For the text-containing cell, return its midpoint in [x, y] coordinate format. 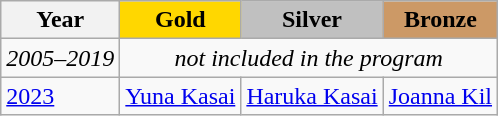
Joanna Kil [440, 96]
not included in the program [309, 58]
Haruka Kasai [312, 96]
Bronze [440, 20]
2005–2019 [60, 58]
Gold [180, 20]
2023 [60, 96]
Yuna Kasai [180, 96]
Year [60, 20]
Silver [312, 20]
